Identify which cell holds the provided text, then report its [X, Y] central coordinate. 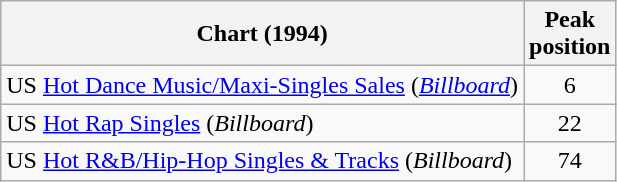
US Hot Rap Singles (Billboard) [262, 123]
Peakposition [570, 34]
US Hot Dance Music/Maxi-Singles Sales (Billboard) [262, 85]
US Hot R&B/Hip-Hop Singles & Tracks (Billboard) [262, 161]
22 [570, 123]
6 [570, 85]
74 [570, 161]
Chart (1994) [262, 34]
